For the text-containing cell, return its midpoint in [X, Y] coordinate format. 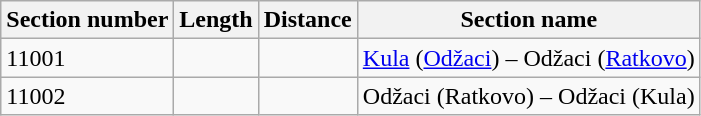
11001 [88, 58]
Distance [308, 20]
Length [216, 20]
Section number [88, 20]
11002 [88, 96]
Odžaci (Ratkovo) – Odžaci (Kula) [528, 96]
Kula (Odžaci) – Odžaci (Ratkovo) [528, 58]
Section name [528, 20]
